Extract the [x, y] coordinate from the center of the cell holding the provided text.  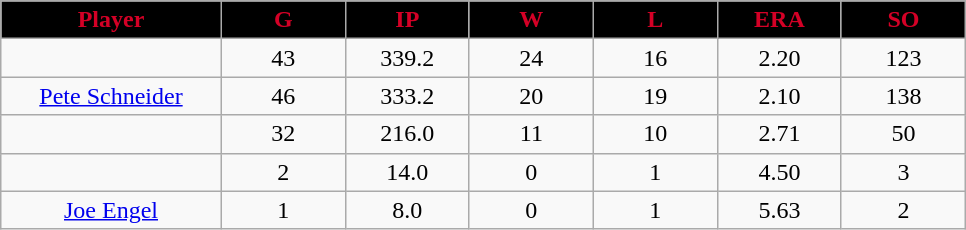
2.20 [779, 58]
24 [531, 58]
8.0 [407, 210]
216.0 [407, 134]
10 [655, 134]
46 [283, 96]
19 [655, 96]
L [655, 20]
138 [903, 96]
4.50 [779, 172]
32 [283, 134]
ERA [779, 20]
2.10 [779, 96]
123 [903, 58]
11 [531, 134]
20 [531, 96]
SO [903, 20]
Joe Engel [111, 210]
IP [407, 20]
5.63 [779, 210]
43 [283, 58]
Pete Schneider [111, 96]
14.0 [407, 172]
333.2 [407, 96]
339.2 [407, 58]
2.71 [779, 134]
50 [903, 134]
3 [903, 172]
16 [655, 58]
G [283, 20]
W [531, 20]
Player [111, 20]
